Provide the (X, Y) coordinate of the cell's center where the given text is located.  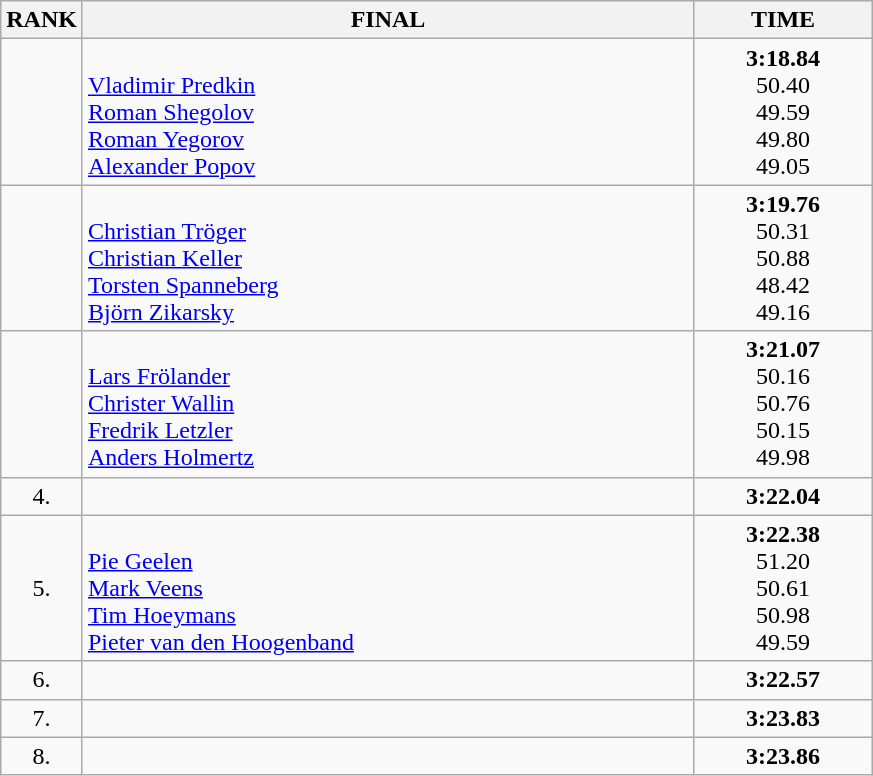
Pie GeelenMark VeensTim HoeymansPieter van den Hoogenband (388, 588)
3:21.0750.1650.7650.1549.98 (784, 404)
TIME (784, 20)
4. (42, 496)
3:22.57 (784, 680)
RANK (42, 20)
8. (42, 756)
Vladimir PredkinRoman ShegolovRoman YegorovAlexander Popov (388, 112)
7. (42, 718)
6. (42, 680)
3:18.8450.4049.5949.8049.05 (784, 112)
Lars FrölanderChrister WallinFredrik LetzlerAnders Holmertz (388, 404)
3:22.04 (784, 496)
3:19.7650.3150.8848.4249.16 (784, 258)
5. (42, 588)
3:23.86 (784, 756)
Christian TrögerChristian KellerTorsten SpannebergBjörn Zikarsky (388, 258)
3:22.3851.2050.6150.9849.59 (784, 588)
3:23.83 (784, 718)
FINAL (388, 20)
